Capture the cell that displays the provided text and extract its [x, y] central coordinate. 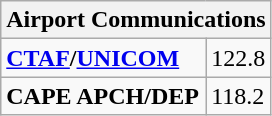
CTAF/UNICOM [104, 58]
CAPE APCH/DEP [104, 96]
118.2 [238, 96]
Airport Communications [136, 20]
122.8 [238, 58]
